For the text-containing cell, return its midpoint in [X, Y] coordinate format. 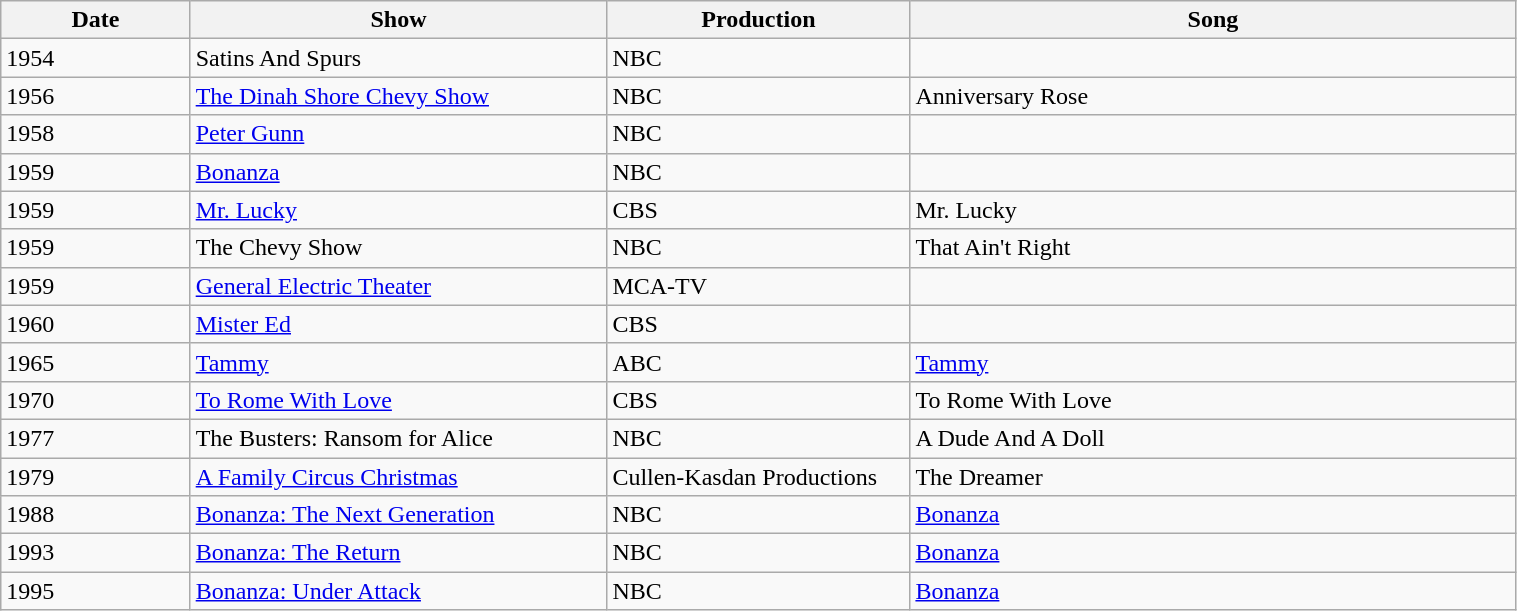
The Chevy Show [398, 248]
1970 [96, 400]
That Ain't Right [1213, 248]
The Dreamer [1213, 477]
1988 [96, 515]
1993 [96, 553]
Bonanza: The Next Generation [398, 515]
Show [398, 20]
A Family Circus Christmas [398, 477]
Cullen-Kasdan Productions [758, 477]
Satins And Spurs [398, 58]
1995 [96, 591]
Song [1213, 20]
The Busters: Ransom for Alice [398, 438]
1965 [96, 362]
A Dude And A Doll [1213, 438]
1958 [96, 134]
1977 [96, 438]
General Electric Theater [398, 286]
1954 [96, 58]
Bonanza: Under Attack [398, 591]
1956 [96, 96]
Date [96, 20]
1960 [96, 324]
ABC [758, 362]
Bonanza: The Return [398, 553]
Production [758, 20]
MCA-TV [758, 286]
Anniversary Rose [1213, 96]
Peter Gunn [398, 134]
The Dinah Shore Chevy Show [398, 96]
Mister Ed [398, 324]
1979 [96, 477]
